Identify which cell holds the provided text, then report its [x, y] central coordinate. 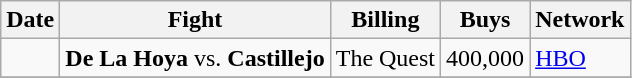
De La Hoya vs. Castillejo [195, 58]
Fight [195, 20]
Billing [385, 20]
Network [580, 20]
Date [30, 20]
HBO [580, 58]
400,000 [486, 58]
Buys [486, 20]
The Quest [385, 58]
